Return (x, y) of the center of cell containing provided text 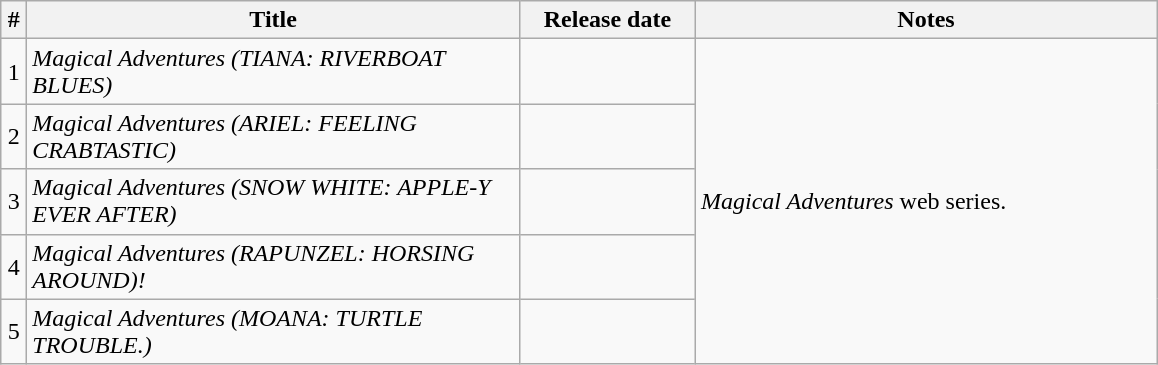
2 (14, 136)
Magical Adventures (MOANA: TURTLE TROUBLE.) (274, 332)
# (14, 20)
4 (14, 266)
Magical Adventures web series. (926, 202)
Magical Adventures (TIANA: RIVERBOAT BLUES) (274, 72)
Magical Adventures (SNOW WHITE: APPLE-Y EVER AFTER) (274, 202)
Release date (607, 20)
Notes (926, 20)
Magical Adventures (ARIEL: FEELING CRABTASTIC) (274, 136)
Magical Adventures (RAPUNZEL: HORSING AROUND)! (274, 266)
3 (14, 202)
5 (14, 332)
Title (274, 20)
1 (14, 72)
